Identify which cell holds the provided text, then report its [x, y] central coordinate. 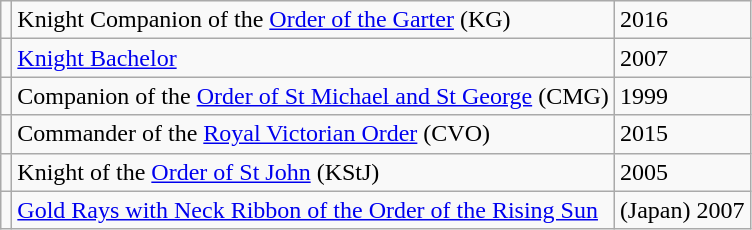
(Japan) 2007 [682, 210]
2007 [682, 58]
Commander of the Royal Victorian Order (CVO) [314, 134]
Companion of the Order of St Michael and St George (CMG) [314, 96]
2015 [682, 134]
Knight Bachelor [314, 58]
1999 [682, 96]
Knight of the Order of St John (KStJ) [314, 172]
2016 [682, 20]
2005 [682, 172]
Gold Rays with Neck Ribbon of the Order of the Rising Sun [314, 210]
Knight Companion of the Order of the Garter (KG) [314, 20]
